Pinpoint the cell where the given text exists, returning its [x, y] midpoint coordinate. 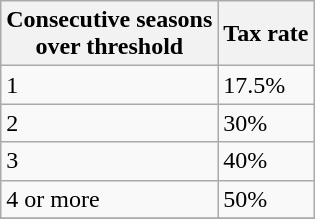
50% [266, 199]
30% [266, 123]
Tax rate [266, 34]
1 [110, 85]
17.5% [266, 85]
40% [266, 161]
3 [110, 161]
2 [110, 123]
Consecutive seasons over threshold [110, 34]
4 or more [110, 199]
